Extract the [x, y] coordinate from the center of the cell holding the provided text.  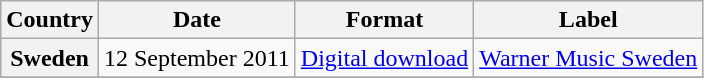
Digital download [384, 58]
Sweden [50, 58]
Country [50, 20]
Warner Music Sweden [588, 58]
Date [196, 20]
12 September 2011 [196, 58]
Format [384, 20]
Label [588, 20]
